Determine the [x, y] coordinate at the center of the cell enclosing the given text.  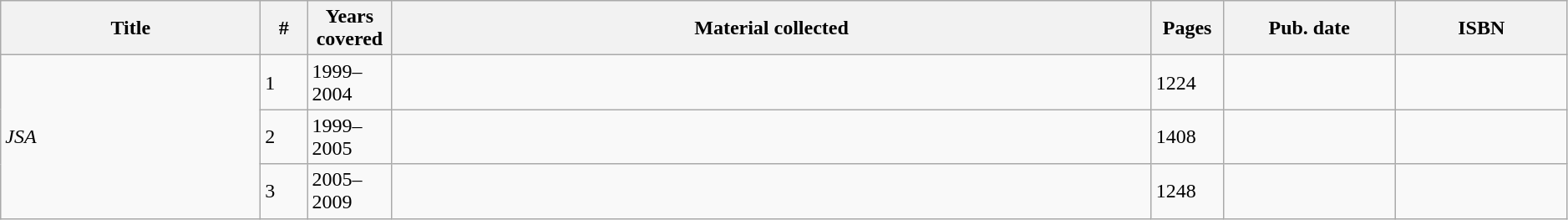
1999–2004 [349, 82]
# [284, 28]
Years covered [349, 28]
Title [130, 28]
1408 [1187, 137]
1999–2005 [349, 137]
1248 [1187, 191]
2005–2009 [349, 191]
ISBN [1481, 28]
JSA [130, 137]
Pub. date [1309, 28]
2 [284, 137]
3 [284, 191]
Material collected [772, 28]
1 [284, 82]
Pages [1187, 28]
1224 [1187, 82]
